Identify which cell holds the provided text, then report its (x, y) central coordinate. 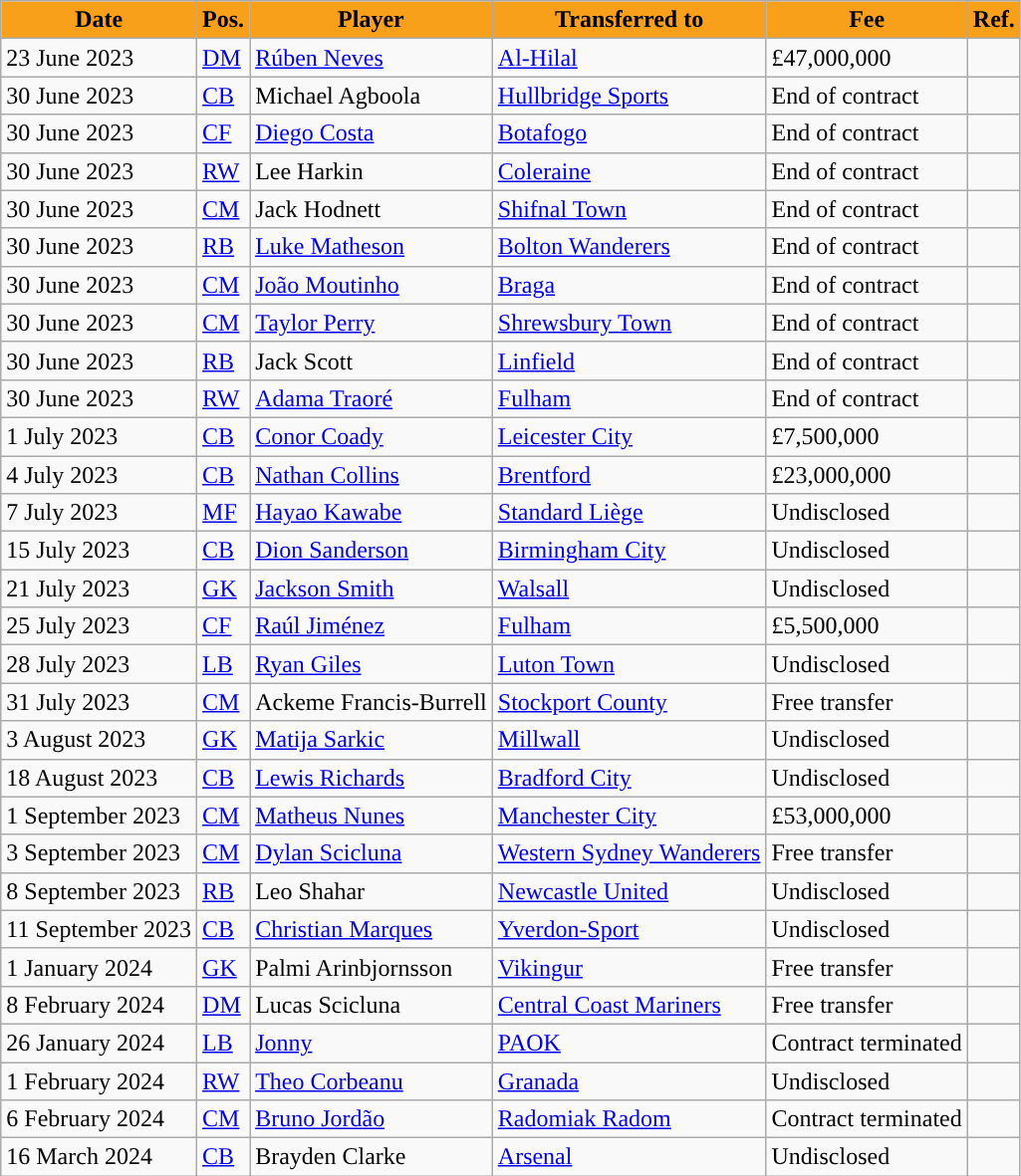
Arsenal (630, 1157)
Dion Sanderson (372, 551)
4 July 2023 (100, 475)
Pos. (223, 20)
Hayao Kawabe (372, 513)
Leo Shahar (372, 891)
15 July 2023 (100, 551)
Ref. (994, 20)
Jack Scott (372, 360)
Millwall (630, 740)
1 September 2023 (100, 816)
Walsall (630, 588)
Shifnal Town (630, 209)
Al-Hilal (630, 58)
João Moutinho (372, 285)
18 August 2023 (100, 778)
11 September 2023 (100, 929)
Jonny (372, 1043)
Vikingur (630, 967)
Transferred to (630, 20)
3 August 2023 (100, 740)
23 June 2023 (100, 58)
Linfield (630, 360)
Botafogo (630, 133)
Christian Marques (372, 929)
Luke Matheson (372, 247)
PAOK (630, 1043)
Coleraine (630, 171)
Jackson Smith (372, 588)
31 July 2023 (100, 702)
Yverdon-Sport (630, 929)
Ryan Giles (372, 664)
Conor Coady (372, 436)
Shrewsbury Town (630, 323)
Player (372, 20)
£47,000,000 (867, 58)
1 February 2024 (100, 1080)
Jack Hodnett (372, 209)
8 September 2023 (100, 891)
16 March 2024 (100, 1157)
Matija Sarkic (372, 740)
Lee Harkin (372, 171)
7 July 2023 (100, 513)
28 July 2023 (100, 664)
3 September 2023 (100, 853)
£53,000,000 (867, 816)
£7,500,000 (867, 436)
£5,500,000 (867, 626)
Dylan Scicluna (372, 853)
Rúben Neves (372, 58)
Granada (630, 1080)
Matheus Nunes (372, 816)
Standard Liège (630, 513)
Central Coast Mariners (630, 1005)
1 July 2023 (100, 436)
Palmi Arinbjornsson (372, 967)
Western Sydney Wanderers (630, 853)
Ackeme Francis-Burrell (372, 702)
Bradford City (630, 778)
MF (223, 513)
Manchester City (630, 816)
Adama Traoré (372, 398)
Lucas Scicluna (372, 1005)
Nathan Collins (372, 475)
6 February 2024 (100, 1119)
Lewis Richards (372, 778)
Luton Town (630, 664)
Taylor Perry (372, 323)
Fee (867, 20)
Hullbridge Sports (630, 96)
25 July 2023 (100, 626)
Birmingham City (630, 551)
Leicester City (630, 436)
£23,000,000 (867, 475)
Brayden Clarke (372, 1157)
26 January 2024 (100, 1043)
Newcastle United (630, 891)
Date (100, 20)
Michael Agboola (372, 96)
1 January 2024 (100, 967)
Bruno Jordão (372, 1119)
21 July 2023 (100, 588)
Bolton Wanderers (630, 247)
Brentford (630, 475)
Raúl Jiménez (372, 626)
Braga (630, 285)
Radomiak Radom (630, 1119)
Stockport County (630, 702)
8 February 2024 (100, 1005)
Theo Corbeanu (372, 1080)
Diego Costa (372, 133)
